Locate the cell with the specified text and output its [x, y] center coordinate. 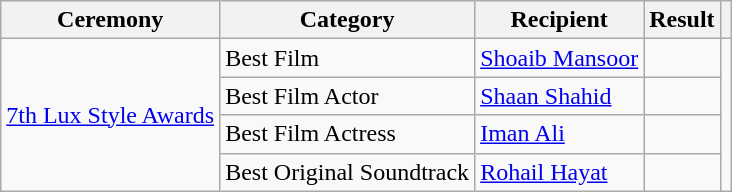
Best Film Actor [348, 96]
Best Film [348, 58]
Shoaib Mansoor [560, 58]
Category [348, 20]
7th Lux Style Awards [110, 115]
Iman Ali [560, 134]
Result [682, 20]
Best Original Soundtrack [348, 172]
Ceremony [110, 20]
Rohail Hayat [560, 172]
Shaan Shahid [560, 96]
Best Film Actress [348, 134]
Recipient [560, 20]
